Scan for the cell matching the given text and deliver its (X, Y) coordinate at center. 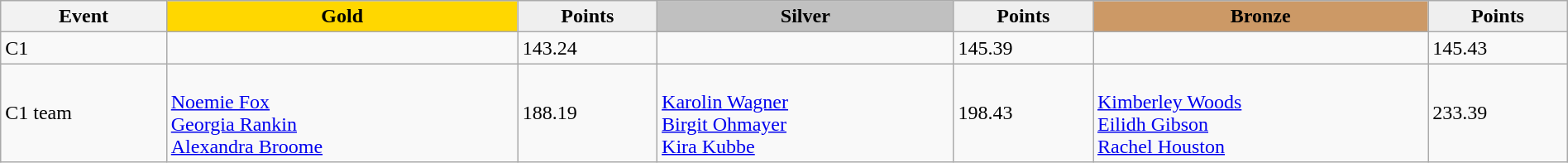
145.43 (1499, 48)
233.39 (1499, 113)
Kimberley WoodsEilidh GibsonRachel Houston (1260, 113)
Event (84, 17)
Karolin WagnerBirgit OhmayerKira Kubbe (806, 113)
188.19 (587, 113)
Bronze (1260, 17)
Silver (806, 17)
145.39 (1023, 48)
Noemie FoxGeorgia RankinAlexandra Broome (342, 113)
Gold (342, 17)
C1 team (84, 113)
143.24 (587, 48)
198.43 (1023, 113)
C1 (84, 48)
